Pinpoint the cell where the given text exists, returning its (x, y) midpoint coordinate. 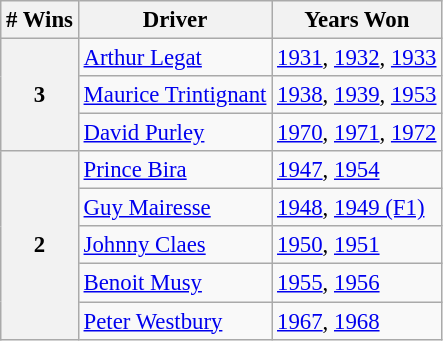
1950, 1951 (357, 245)
1947, 1954 (357, 170)
# Wins (40, 20)
David Purley (174, 133)
1931, 1932, 1933 (357, 58)
Guy Mairesse (174, 208)
Peter Westbury (174, 321)
Benoit Musy (174, 283)
Prince Bira (174, 170)
Johnny Claes (174, 245)
Years Won (357, 20)
1938, 1939, 1953 (357, 95)
2 (40, 245)
Driver (174, 20)
1955, 1956 (357, 283)
1948, 1949 (F1) (357, 208)
3 (40, 96)
1970, 1971, 1972 (357, 133)
1967, 1968 (357, 321)
Maurice Trintignant (174, 95)
Arthur Legat (174, 58)
